Locate the cell with the specified text and output its [x, y] center coordinate. 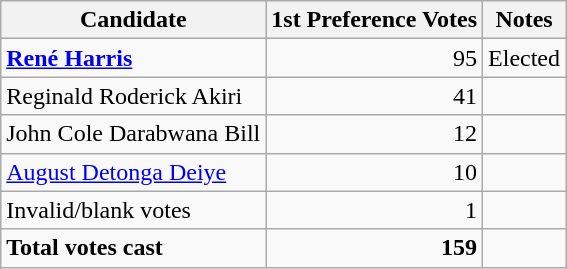
1 [374, 210]
12 [374, 134]
41 [374, 96]
René Harris [134, 58]
Candidate [134, 20]
Reginald Roderick Akiri [134, 96]
10 [374, 172]
Total votes cast [134, 248]
95 [374, 58]
August Detonga Deiye [134, 172]
1st Preference Votes [374, 20]
Elected [524, 58]
159 [374, 248]
Invalid/blank votes [134, 210]
John Cole Darabwana Bill [134, 134]
Notes [524, 20]
